Determine the (X, Y) coordinate at the center of the cell enclosing the given text.  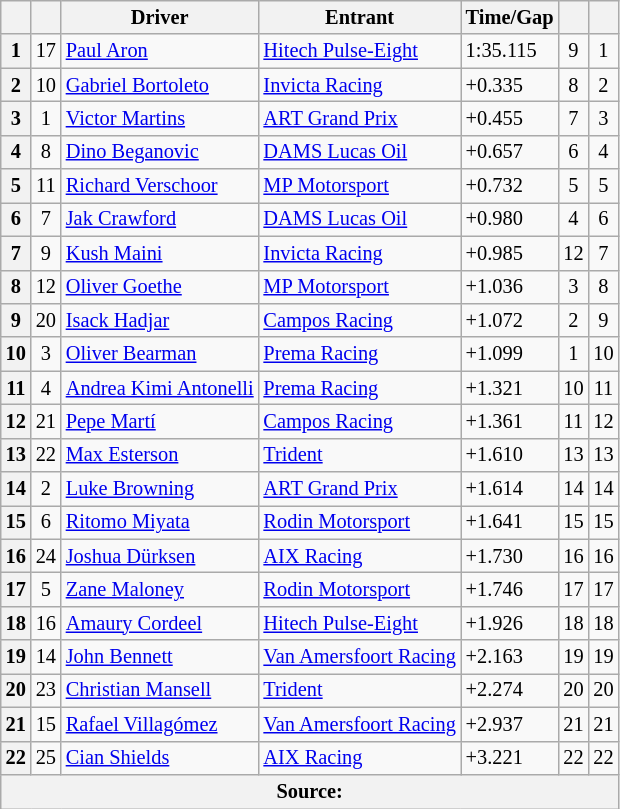
Oliver Bearman (160, 354)
+1.641 (510, 522)
23 (46, 690)
+1.610 (510, 455)
Christian Mansell (160, 690)
+1.614 (510, 489)
Entrant (360, 17)
+1.730 (510, 556)
+0.980 (510, 219)
Rafael Villagómez (160, 724)
+0.732 (510, 186)
+3.221 (510, 758)
Source: (310, 791)
Ritomo Miyata (160, 522)
+2.274 (510, 690)
Amaury Cordeel (160, 623)
Jak Crawford (160, 219)
+2.163 (510, 657)
John Bennett (160, 657)
Joshua Dürksen (160, 556)
Isack Hadjar (160, 320)
Gabriel Bortoleto (160, 85)
+0.335 (510, 85)
+1.036 (510, 287)
Paul Aron (160, 51)
Driver (160, 17)
+0.455 (510, 118)
25 (46, 758)
Zane Maloney (160, 589)
Victor Martins (160, 118)
Pepe Martí (160, 421)
+0.657 (510, 152)
Richard Verschoor (160, 186)
Max Esterson (160, 455)
+1.321 (510, 388)
+1.926 (510, 623)
Dino Beganovic (160, 152)
+2.937 (510, 724)
Cian Shields (160, 758)
Luke Browning (160, 489)
1:35.115 (510, 51)
Time/Gap (510, 17)
Kush Maini (160, 253)
+1.072 (510, 320)
Oliver Goethe (160, 287)
+1.361 (510, 421)
24 (46, 556)
+1.099 (510, 354)
+0.985 (510, 253)
+1.746 (510, 589)
Andrea Kimi Antonelli (160, 388)
